Output the [X, Y] coordinate of the center of the cell containing the given text.  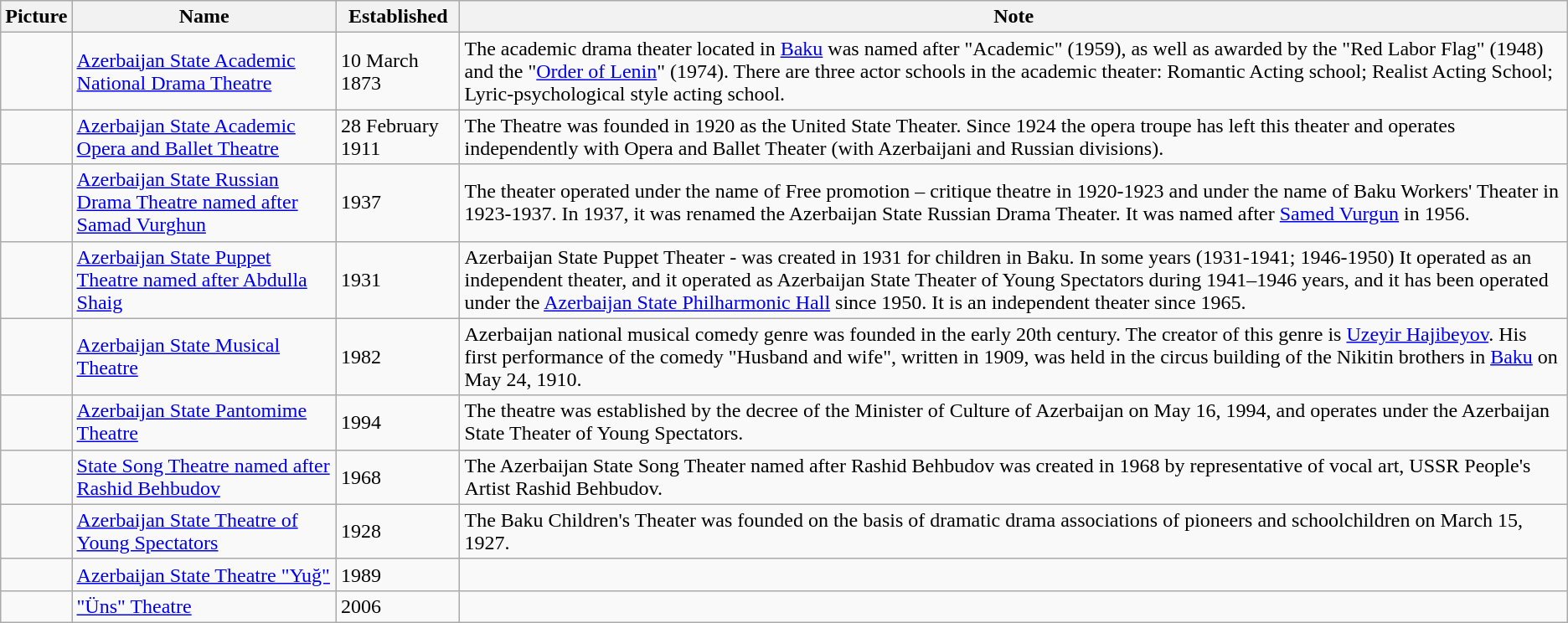
Established [399, 17]
Azerbaijan State Puppet Theatre named after Abdulla Shaig [204, 280]
Azerbaijan State Musical Theatre [204, 357]
1928 [399, 531]
1937 [399, 203]
2006 [399, 606]
Picture [37, 17]
1994 [399, 422]
Azerbaijan State Theatre "Yuğ" [204, 574]
28 February 1911 [399, 137]
1931 [399, 280]
Name [204, 17]
Azerbaijan State Russian Drama Theatre named after Samad Vurghun [204, 203]
1989 [399, 574]
State Song Theatre named after Rashid Behbudov [204, 477]
Azerbaijan State Theatre of Young Spectators [204, 531]
1968 [399, 477]
Azerbaijan State Pantomime Theatre [204, 422]
"Üns" Theatre [204, 606]
Azerbaijan State Academic National Drama Theatre [204, 71]
1982 [399, 357]
The Baku Children's Theater was founded on the basis of dramatic drama associations of pioneers and schoolchildren on March 15, 1927. [1014, 531]
Azerbaijan State Academic Opera and Ballet Theatre [204, 137]
Note [1014, 17]
10 March 1873 [399, 71]
